Find where the given text appears and provide that cell's center as [X, Y] coordinate. 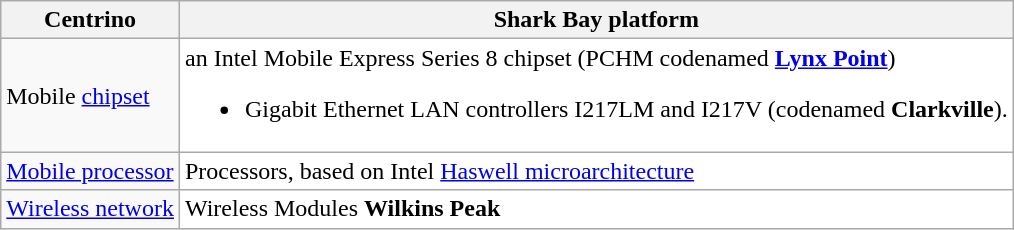
Centrino [90, 20]
Wireless Modules Wilkins Peak [596, 209]
Mobile processor [90, 171]
Shark Bay platform [596, 20]
Wireless network [90, 209]
Mobile chipset [90, 96]
an Intel Mobile Express Series 8 chipset (PCHM codenamed Lynx Point)Gigabit Ethernet LAN controllers I217LM and I217V (codenamed Clarkville). [596, 96]
Processors, based on Intel Haswell microarchitecture [596, 171]
